Provide the (x, y) coordinate of the cell's center where the given text is located.  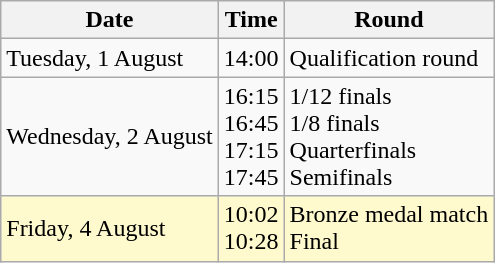
Time (251, 20)
Date (110, 20)
1/12 finals 1/8 finals Quarterfinals Semifinals (389, 136)
10:02 10:28 (251, 228)
Round (389, 20)
Tuesday, 1 August (110, 58)
Qualification round (389, 58)
14:00 (251, 58)
Friday, 4 August (110, 228)
Bronze medal match Final (389, 228)
Wednesday, 2 August (110, 136)
16:15 16:45 17:15 17:45 (251, 136)
